Return [x, y] of the center of cell containing provided text 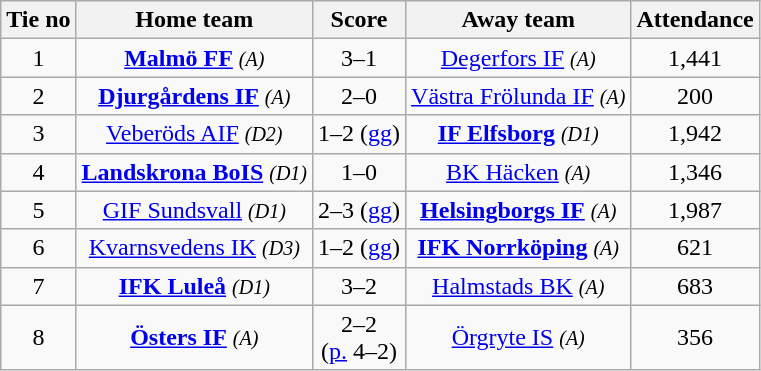
621 [695, 248]
Home team [194, 20]
Östers IF (A) [194, 338]
Örgryte IS (A) [518, 338]
Away team [518, 20]
Veberöds AIF (D2) [194, 134]
BK Häcken (A) [518, 172]
IFK Luleå (D1) [194, 286]
Kvarnsvedens IK (D3) [194, 248]
Helsingborgs IF (A) [518, 210]
4 [38, 172]
1–0 [360, 172]
Västra Frölunda IF (A) [518, 96]
3–1 [360, 58]
6 [38, 248]
Landskrona BoIS (D1) [194, 172]
Halmstads BK (A) [518, 286]
8 [38, 338]
1,441 [695, 58]
Tie no [38, 20]
Djurgårdens IF (A) [194, 96]
Attendance [695, 20]
2–0 [360, 96]
200 [695, 96]
356 [695, 338]
Score [360, 20]
2–3 (gg) [360, 210]
1,987 [695, 210]
IF Elfsborg (D1) [518, 134]
1 [38, 58]
3–2 [360, 286]
2–2(p. 4–2) [360, 338]
5 [38, 210]
IFK Norrköping (A) [518, 248]
1,346 [695, 172]
2 [38, 96]
Malmö FF (A) [194, 58]
GIF Sundsvall (D1) [194, 210]
3 [38, 134]
Degerfors IF (A) [518, 58]
7 [38, 286]
683 [695, 286]
1,942 [695, 134]
